From the cell containing the given text, extract its center point as [x, y] coordinate. 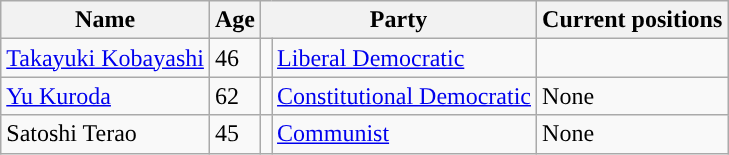
Takayuki Kobayashi [106, 58]
62 [234, 96]
Liberal Democratic [404, 58]
Communist [404, 134]
Current positions [632, 20]
46 [234, 58]
Yu Kuroda [106, 96]
Constitutional Democratic [404, 96]
45 [234, 134]
Name [106, 20]
Age [234, 20]
Party [398, 20]
Satoshi Terao [106, 134]
